Return the (X, Y) coordinate for the center point of the cell that contains the specified text.  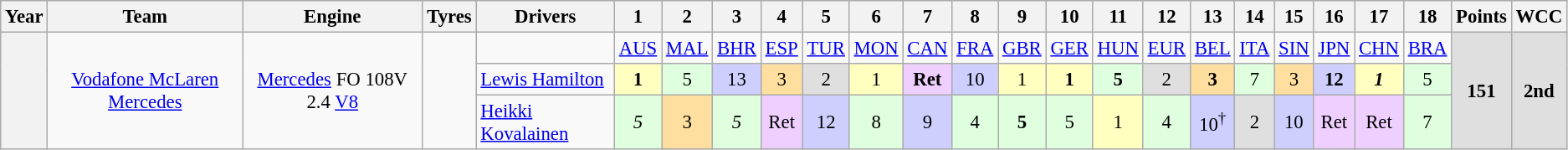
EUR (1166, 49)
AUS (638, 49)
BRA (1427, 49)
16 (1334, 17)
Heikki Kovalainen (546, 122)
BEL (1212, 49)
Tyres (449, 17)
11 (1118, 17)
GBR (1022, 49)
10† (1212, 122)
15 (1294, 17)
HUN (1118, 49)
JPN (1334, 49)
FRA (976, 49)
MON (876, 49)
Points (1481, 17)
ESP (781, 49)
151 (1481, 91)
14 (1255, 17)
BHR (736, 49)
Mercedes FO 108V 2.4 V8 (333, 91)
MAL (688, 49)
Year (24, 17)
Engine (333, 17)
18 (1427, 17)
Drivers (546, 17)
17 (1379, 17)
TUR (826, 49)
2nd (1539, 91)
CHN (1379, 49)
ITA (1255, 49)
Team (146, 17)
GER (1069, 49)
WCC (1539, 17)
CAN (927, 49)
SIN (1294, 49)
Lewis Hamilton (546, 80)
6 (876, 17)
Vodafone McLaren Mercedes (146, 91)
